Return the [X, Y] coordinate for the center point of the cell that contains the specified text.  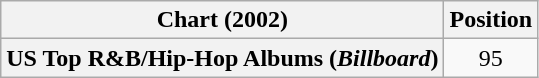
95 [491, 58]
Chart (2002) [222, 20]
US Top R&B/Hip-Hop Albums (Billboard) [222, 58]
Position [491, 20]
